Extract the (X, Y) coordinate from the center of the cell holding the provided text.  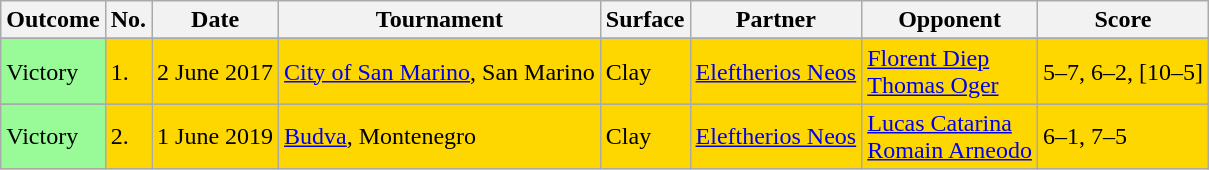
Outcome (53, 20)
6–1, 7–5 (1122, 136)
1. (128, 72)
Date (216, 20)
Score (1122, 20)
City of San Marino, San Marino (440, 72)
Surface (645, 20)
Lucas Catarina Romain Arneodo (950, 136)
2. (128, 136)
No. (128, 20)
Budva, Montenegro (440, 136)
Florent Diep Thomas Oger (950, 72)
5–7, 6–2, [10–5] (1122, 72)
Opponent (950, 20)
2 June 2017 (216, 72)
1 June 2019 (216, 136)
Partner (776, 20)
Tournament (440, 20)
